Search for the cell housing the specified text and yield its (X, Y) center coordinate. 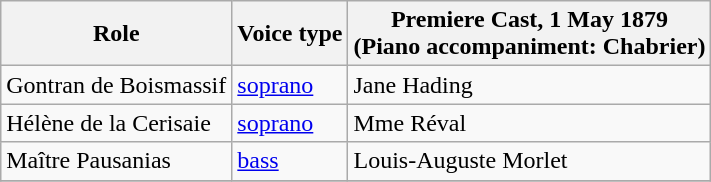
Voice type (290, 34)
Mme Réval (530, 123)
Gontran de Boismassif (116, 85)
Louis-Auguste Morlet (530, 161)
Hélène de la Cerisaie (116, 123)
Role (116, 34)
Premiere Cast, 1 May 1879 (Piano accompaniment: Chabrier) (530, 34)
Jane Hading (530, 85)
bass (290, 161)
Maître Pausanias (116, 161)
